Return the (x, y) coordinate for the center point of the cell that contains the specified text.  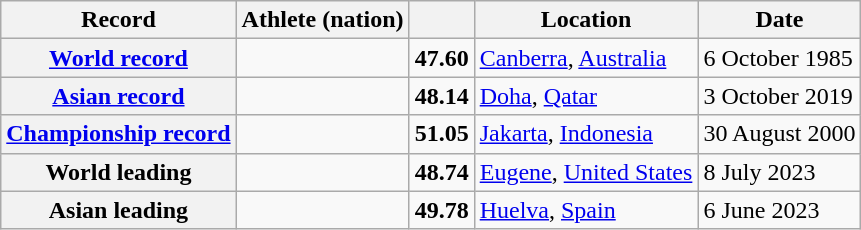
47.60 (442, 58)
6 October 1985 (780, 58)
Asian record (118, 96)
Date (780, 20)
Huelva, Spain (586, 210)
48.74 (442, 172)
Eugene, United States (586, 172)
Canberra, Australia (586, 58)
51.05 (442, 134)
Asian leading (118, 210)
Athlete (nation) (322, 20)
World leading (118, 172)
Championship record (118, 134)
48.14 (442, 96)
World record (118, 58)
Record (118, 20)
30 August 2000 (780, 134)
6 June 2023 (780, 210)
Doha, Qatar (586, 96)
49.78 (442, 210)
Location (586, 20)
Jakarta, Indonesia (586, 134)
8 July 2023 (780, 172)
3 October 2019 (780, 96)
